Identify which cell holds the provided text, then report its (x, y) central coordinate. 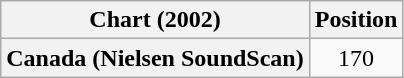
Chart (2002) (155, 20)
Canada (Nielsen SoundScan) (155, 58)
Position (356, 20)
170 (356, 58)
